Capture the cell that displays the provided text and extract its [X, Y] central coordinate. 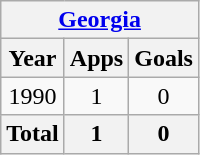
Goals [164, 58]
1990 [33, 96]
Georgia [100, 20]
Apps [96, 58]
Year [33, 58]
Total [33, 134]
